Return [x, y] of the center of cell containing provided text 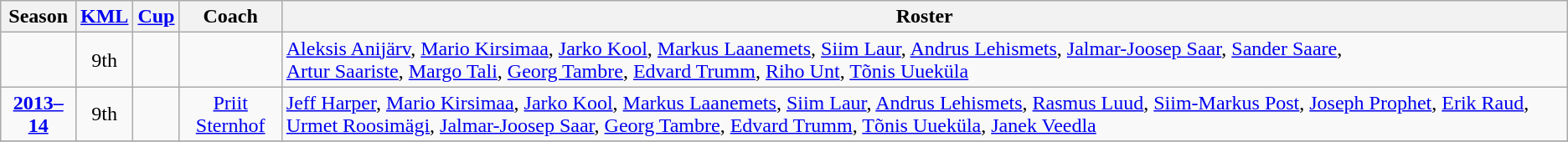
Coach [230, 17]
KML [105, 17]
Priit Sternhof [230, 114]
Roster [925, 17]
Cup [156, 17]
Season [39, 17]
2013–14 [39, 114]
